Identify which cell holds the provided text, then report its [X, Y] central coordinate. 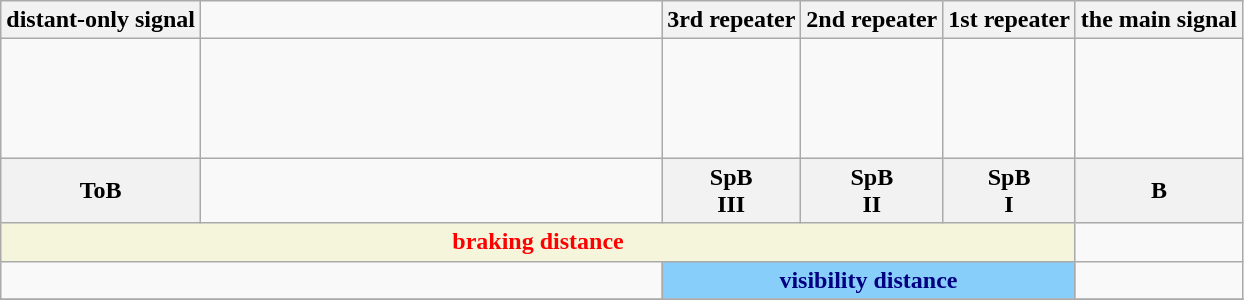
SpBIII [732, 190]
SpBI [1010, 190]
1st repeater [1010, 20]
ToB [101, 190]
3rd repeater [732, 20]
the main signal [1158, 20]
braking distance [538, 242]
B [1158, 190]
distant-only signal [101, 20]
visibility distance [869, 280]
SpBII [872, 190]
2nd repeater [872, 20]
